Return (x, y) of the center of cell containing provided text 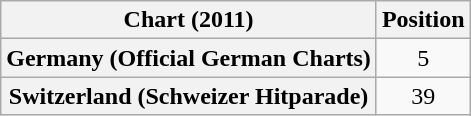
Germany (Official German Charts) (189, 58)
Switzerland (Schweizer Hitparade) (189, 96)
Chart (2011) (189, 20)
39 (423, 96)
Position (423, 20)
5 (423, 58)
